Return [X, Y] of the center of cell containing provided text 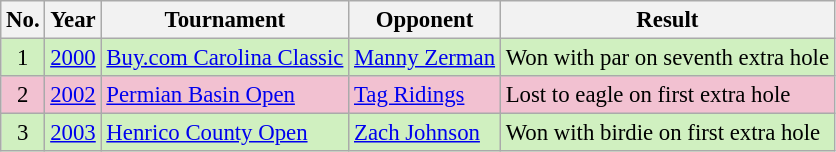
Zach Johnson [425, 133]
Won with par on seventh extra hole [667, 58]
Lost to eagle on first extra hole [667, 95]
Tag Ridings [425, 95]
No. [23, 20]
Buy.com Carolina Classic [225, 58]
Year [73, 20]
Tournament [225, 20]
1 [23, 58]
2 [23, 95]
Opponent [425, 20]
3 [23, 133]
Won with birdie on first extra hole [667, 133]
2002 [73, 95]
Permian Basin Open [225, 95]
Henrico County Open [225, 133]
2003 [73, 133]
Manny Zerman [425, 58]
2000 [73, 58]
Result [667, 20]
